Search for the cell housing the specified text and yield its (x, y) center coordinate. 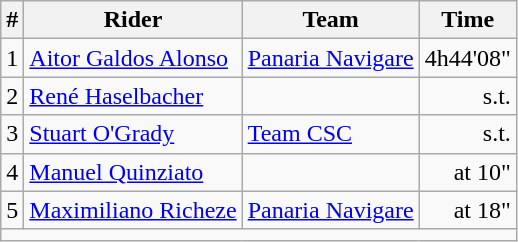
# (12, 20)
René Haselbacher (133, 96)
Aitor Galdos Alonso (133, 58)
2 (12, 96)
Team CSC (330, 134)
4h44'08" (468, 58)
Manuel Quinziato (133, 172)
Time (468, 20)
4 (12, 172)
Team (330, 20)
at 10" (468, 172)
Rider (133, 20)
3 (12, 134)
Stuart O'Grady (133, 134)
Maximiliano Richeze (133, 210)
at 18" (468, 210)
1 (12, 58)
5 (12, 210)
